Determine the [X, Y] coordinate at the center of the cell enclosing the given text.  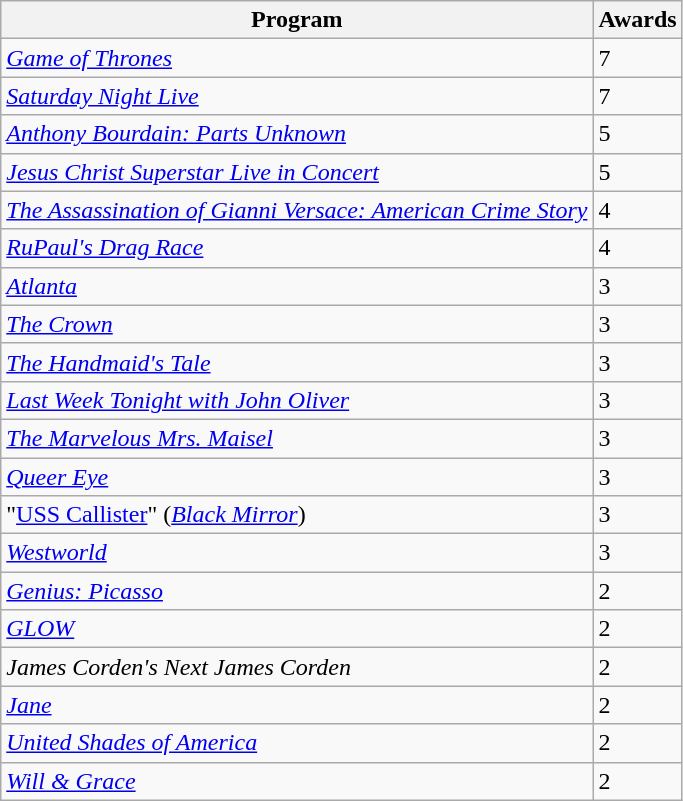
Saturday Night Live [297, 96]
Awards [638, 20]
James Corden's Next James Corden [297, 667]
Program [297, 20]
Atlanta [297, 286]
Queer Eye [297, 477]
Jane [297, 705]
Will & Grace [297, 781]
GLOW [297, 629]
Westworld [297, 553]
"USS Callister" (Black Mirror) [297, 515]
Jesus Christ Superstar Live in Concert [297, 172]
The Handmaid's Tale [297, 362]
The Marvelous Mrs. Maisel [297, 438]
United Shades of America [297, 743]
Genius: Picasso [297, 591]
Game of Thrones [297, 58]
Anthony Bourdain: Parts Unknown [297, 134]
The Assassination of Gianni Versace: American Crime Story [297, 210]
The Crown [297, 324]
Last Week Tonight with John Oliver [297, 400]
RuPaul's Drag Race [297, 248]
